Locate the cell with the specified text and output its [x, y] center coordinate. 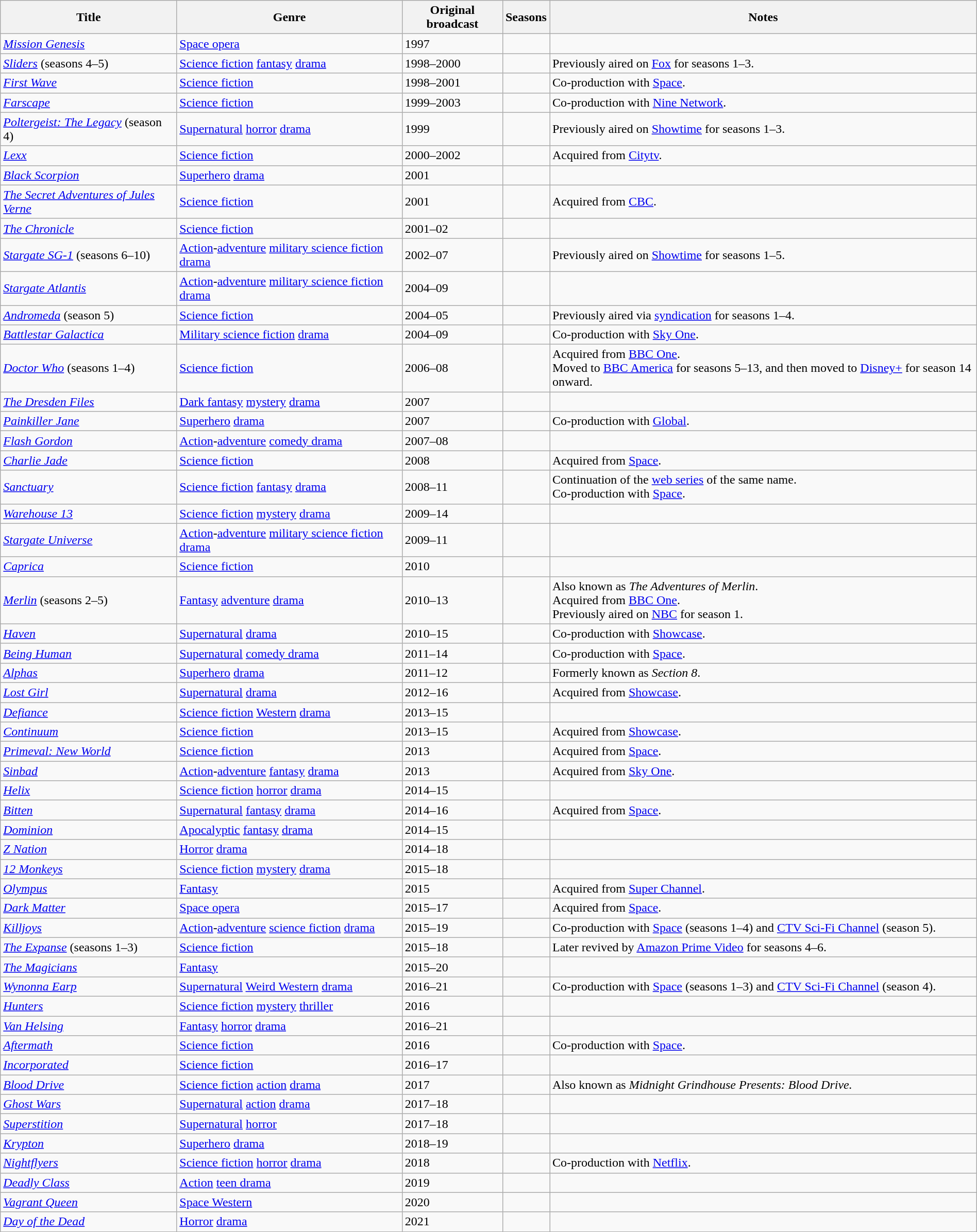
12 Monkeys [89, 869]
2015 [452, 888]
Nightflyers [89, 1163]
Fantasy horror drama [290, 1025]
2010–13 [452, 600]
2008 [452, 460]
Fantasy adventure drama [290, 600]
Formerly known as Section 8. [763, 673]
Co-production with Showcase. [763, 634]
Apocalyptic fantasy drama [290, 830]
Action-adventure science fiction drama [290, 928]
2002–07 [452, 254]
Acquired from Sky One. [763, 771]
Haven [89, 634]
Black Scorpion [89, 175]
1999–2003 [452, 102]
Acquired from Citytv. [763, 156]
2014–16 [452, 810]
Stargate Atlantis [89, 288]
Acquired from Super Channel. [763, 888]
Wynonna Earp [89, 986]
Co-production with Netflix. [763, 1163]
Dark Matter [89, 908]
Original broadcast [452, 18]
Dark fantasy mystery drama [290, 402]
2020 [452, 1202]
Acquired from CBC. [763, 202]
Ghost Wars [89, 1104]
Lost Girl [89, 692]
Action teen drama [290, 1183]
Sinbad [89, 771]
Genre [290, 18]
Farscape [89, 102]
The Expanse (seasons 1–3) [89, 947]
1999 [452, 129]
2000–2002 [452, 156]
Deadly Class [89, 1183]
Stargate Universe [89, 540]
Co-production with Space (seasons 1–3) and CTV Sci-Fi Channel (season 4). [763, 986]
1998–2000 [452, 63]
Notes [763, 18]
Doctor Who (seasons 1–4) [89, 368]
2017 [452, 1085]
Space Western [290, 1202]
Krypton [89, 1143]
Defiance [89, 712]
2009–11 [452, 540]
Day of the Dead [89, 1222]
Also known as The Adventures of Merlin.Acquired from BBC One.Previously aired on NBC for season 1. [763, 600]
Later revived by Amazon Prime Video for seasons 4–6. [763, 947]
2014–18 [452, 849]
Acquired from BBC One.Moved to BBC America for seasons 5–13, and then moved to Disney+ for season 14 onward. [763, 368]
Science fiction mystery thriller [290, 1006]
Supernatural horror drama [290, 129]
Science fiction Western drama [290, 712]
2018–19 [452, 1143]
Flash Gordon [89, 441]
Previously aired on Showtime for seasons 1–3. [763, 129]
Aftermath [89, 1046]
2015–17 [452, 908]
Poltergeist: The Legacy (season 4) [89, 129]
Dominion [89, 830]
Action-adventure comedy drama [290, 441]
2019 [452, 1183]
Charlie Jade [89, 460]
Battlestar Galactica [89, 335]
2011–12 [452, 673]
The Chronicle [89, 228]
Bitten [89, 810]
Caprica [89, 567]
The Secret Adventures of Jules Verne [89, 202]
The Dresden Files [89, 402]
Science fiction action drama [290, 1085]
Continuation of the web series of the same name.Co-production with Space. [763, 487]
First Wave [89, 83]
Supernatural horror [290, 1124]
2010 [452, 567]
Merlin (seasons 2–5) [89, 600]
Supernatural Weird Western drama [290, 986]
Being Human [89, 653]
Z Nation [89, 849]
1998–2001 [452, 83]
2007–08 [452, 441]
2012–16 [452, 692]
Co-production with Global. [763, 421]
Warehouse 13 [89, 514]
Primeval: New World [89, 751]
Title [89, 18]
Seasons [526, 18]
Andromeda (season 5) [89, 315]
Also known as Midnight Grindhouse Presents: Blood Drive. [763, 1085]
The Magicians [89, 967]
2008–11 [452, 487]
Incorporated [89, 1065]
Sliders (seasons 4–5) [89, 63]
Helix [89, 791]
2009–14 [452, 514]
Hunters [89, 1006]
Lexx [89, 156]
Olympus [89, 888]
Supernatural comedy drama [290, 653]
Continuum [89, 732]
2004–05 [452, 315]
2015–19 [452, 928]
Supernatural fantasy drama [290, 810]
2011–14 [452, 653]
2018 [452, 1163]
Blood Drive [89, 1085]
Stargate SG-1 (seasons 6–10) [89, 254]
Co-production with Sky One. [763, 335]
Sanctuary [89, 487]
2010–15 [452, 634]
Previously aired via syndication for seasons 1–4. [763, 315]
Action-adventure fantasy drama [290, 771]
2006–08 [452, 368]
Vagrant Queen [89, 1202]
Van Helsing [89, 1025]
2021 [452, 1222]
Co-production with Space (seasons 1–4) and CTV Sci-Fi Channel (season 5). [763, 928]
Alphas [89, 673]
2001–02 [452, 228]
Killjoys [89, 928]
Previously aired on Fox for seasons 1–3. [763, 63]
Co-production with Nine Network. [763, 102]
Military science fiction drama [290, 335]
2015–20 [452, 967]
1997 [452, 44]
Superstition [89, 1124]
Mission Genesis [89, 44]
Previously aired on Showtime for seasons 1–5. [763, 254]
2016–17 [452, 1065]
Painkiller Jane [89, 421]
Supernatural action drama [290, 1104]
